Search for the cell housing the specified text and yield its (X, Y) center coordinate. 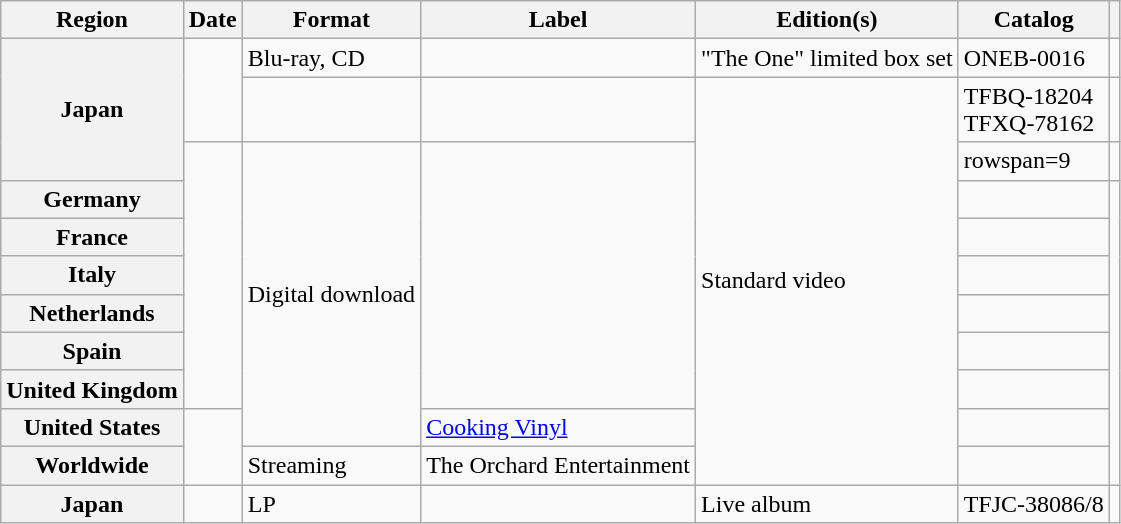
"The One" limited box set (828, 58)
LP (331, 503)
rowspan=9 (1034, 161)
Label (558, 20)
Worldwide (92, 465)
TFJC-38086/8 (1034, 503)
France (92, 237)
Italy (92, 275)
The Orchard Entertainment (558, 465)
United States (92, 427)
Live album (828, 503)
Cooking Vinyl (558, 427)
Netherlands (92, 313)
Catalog (1034, 20)
Blu-ray, CD (331, 58)
Edition(s) (828, 20)
ONEB-0016 (1034, 58)
Spain (92, 351)
United Kingdom (92, 389)
Format (331, 20)
TFBQ-18204TFXQ-78162 (1034, 110)
Streaming (331, 465)
Region (92, 20)
Date (212, 20)
Digital download (331, 294)
Standard video (828, 281)
Germany (92, 199)
